Output the [x, y] coordinate of the center of the cell containing the given text.  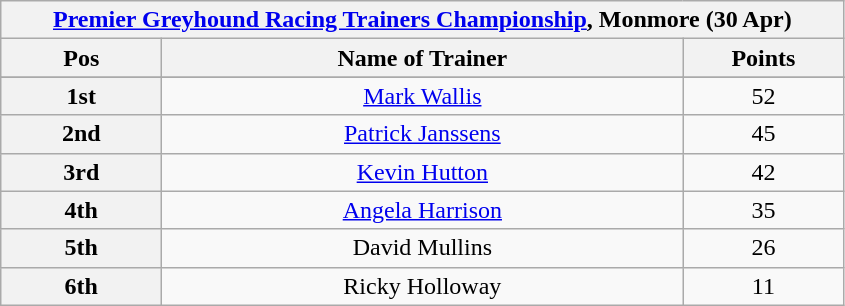
4th [82, 210]
David Mullins [422, 248]
2nd [82, 134]
Points [764, 58]
35 [764, 210]
Mark Wallis [422, 96]
45 [764, 134]
Ricky Holloway [422, 286]
52 [764, 96]
26 [764, 248]
Angela Harrison [422, 210]
6th [82, 286]
5th [82, 248]
Patrick Janssens [422, 134]
42 [764, 172]
Pos [82, 58]
Kevin Hutton [422, 172]
Name of Trainer [422, 58]
Premier Greyhound Racing Trainers Championship, Monmore (30 Apr) [422, 20]
3rd [82, 172]
1st [82, 96]
11 [764, 286]
